Determine the (x, y) coordinate at the center of the cell enclosing the given text.  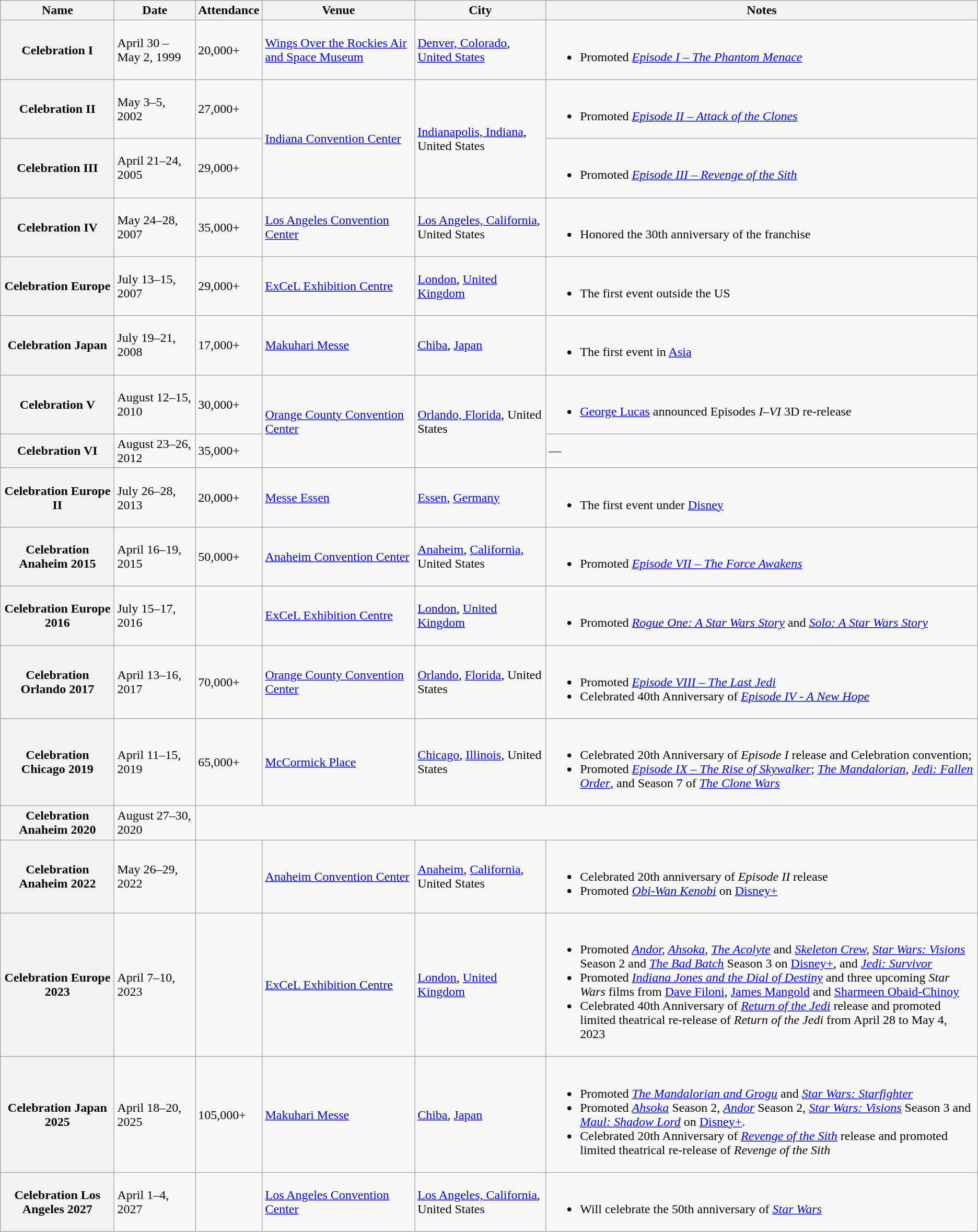
George Lucas announced Episodes I–VI 3D re-release (762, 405)
Denver, Colorado, United States (481, 50)
30,000+ (229, 405)
70,000+ (229, 682)
Celebration Anaheim 2015 (57, 556)
Celebration III (57, 168)
July 15–17, 2016 (155, 616)
Promoted Rogue One: A Star Wars Story and Solo: A Star Wars Story (762, 616)
April 16–19, 2015 (155, 556)
Promoted Episode VII – The Force Awakens (762, 556)
The first event in Asia (762, 345)
Promoted Episode I – The Phantom Menace (762, 50)
Celebration IV (57, 227)
— (762, 451)
Celebration Anaheim 2020 (57, 823)
Celebration Japan 2025 (57, 1114)
Promoted Episode III – Revenge of the Sith (762, 168)
Name (57, 10)
April 18–20, 2025 (155, 1114)
Indiana Convention Center (339, 139)
May 24–28, 2007 (155, 227)
Celebration Europe 2016 (57, 616)
July 13–15, 2007 (155, 286)
Celebration Anaheim 2022 (57, 877)
April 13–16, 2017 (155, 682)
Celebration Japan (57, 345)
Indianapolis, Indiana, United States (481, 139)
Celebration II (57, 109)
April 7–10, 2023 (155, 985)
Wings Over the Rockies Air and Space Museum (339, 50)
McCormick Place (339, 762)
Honored the 30th anniversary of the franchise (762, 227)
Celebration VI (57, 451)
Date (155, 10)
August 12–15, 2010 (155, 405)
August 23–26, 2012 (155, 451)
Celebration I (57, 50)
City (481, 10)
May 26–29, 2022 (155, 877)
105,000+ (229, 1114)
Messe Essen (339, 498)
April 11–15, 2019 (155, 762)
Notes (762, 10)
Will celebrate the 50th anniversary of Star Wars (762, 1202)
Attendance (229, 10)
Venue (339, 10)
The first event outside the US (762, 286)
65,000+ (229, 762)
Celebration Orlando 2017 (57, 682)
The first event under Disney (762, 498)
Celebration Europe (57, 286)
50,000+ (229, 556)
May 3–5, 2002 (155, 109)
Promoted Episode II – Attack of the Clones (762, 109)
April 21–24, 2005 (155, 168)
Celebration Europe II (57, 498)
Celebration V (57, 405)
July 26–28, 2013 (155, 498)
Celebration Europe 2023 (57, 985)
27,000+ (229, 109)
Chicago, Illinois, United States (481, 762)
August 27–30, 2020 (155, 823)
Celebrated 20th anniversary of Episode II releasePromoted Obi-Wan Kenobi on Disney+ (762, 877)
Essen, Germany (481, 498)
Celebration Los Angeles 2027 (57, 1202)
Promoted Episode VIII – The Last JediCelebrated 40th Anniversary of Episode IV - A New Hope (762, 682)
July 19–21, 2008 (155, 345)
Celebration Chicago 2019 (57, 762)
April 30 – May 2, 1999 (155, 50)
April 1–4, 2027 (155, 1202)
17,000+ (229, 345)
